Locate the cell with the specified text and output its (X, Y) center coordinate. 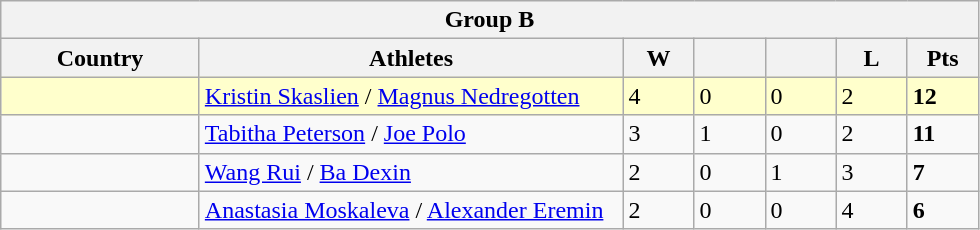
Tabitha Peterson / Joe Polo (411, 134)
7 (942, 172)
6 (942, 210)
11 (942, 134)
Group B (490, 20)
L (872, 58)
Country (100, 58)
Anastasia Moskaleva / Alexander Eremin (411, 210)
Kristin Skaslien / Magnus Nedregotten (411, 96)
12 (942, 96)
Wang Rui / Ba Dexin (411, 172)
Pts (942, 58)
W (658, 58)
Athletes (411, 58)
